Scan for the cell matching the given text and deliver its (X, Y) coordinate at center. 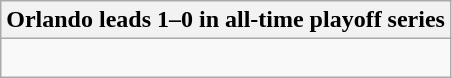
Orlando leads 1–0 in all-time playoff series (226, 20)
